Capture the cell that displays the provided text and extract its [X, Y] central coordinate. 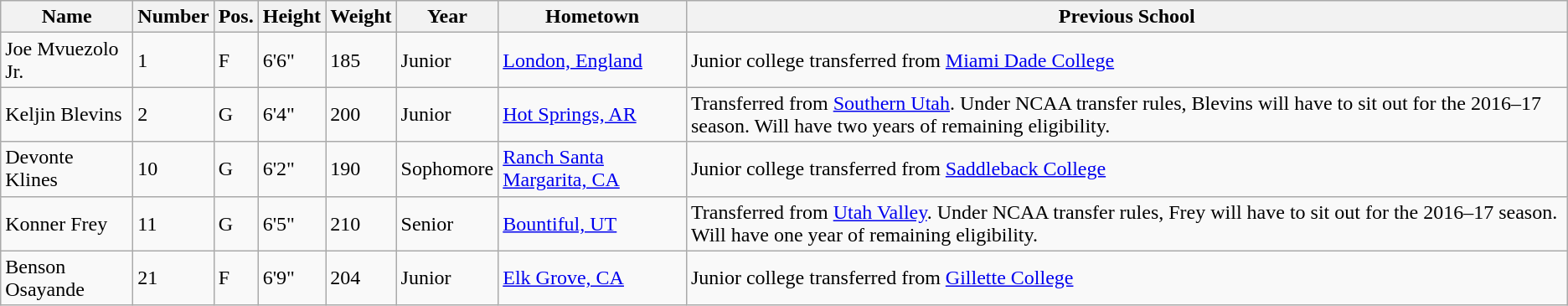
1 [173, 60]
Hot Springs, AR [593, 114]
Joe Mvuezolo Jr. [67, 60]
Previous School [1127, 17]
Hometown [593, 17]
Sophomore [447, 169]
London, England [593, 60]
Weight [361, 17]
200 [361, 114]
Keljin Blevins [67, 114]
185 [361, 60]
Elk Grove, CA [593, 278]
Name [67, 17]
6'4" [291, 114]
11 [173, 223]
Bountiful, UT [593, 223]
Year [447, 17]
Height [291, 17]
6'2" [291, 169]
Konner Frey [67, 223]
Number [173, 17]
Junior college transferred from Miami Dade College [1127, 60]
Devonte Klines [67, 169]
2 [173, 114]
210 [361, 223]
Senior [447, 223]
Ranch Santa Margarita, CA [593, 169]
204 [361, 278]
21 [173, 278]
6'9" [291, 278]
Benson Osayande [67, 278]
6'6" [291, 60]
190 [361, 169]
6'5" [291, 223]
Junior college transferred from Saddleback College [1127, 169]
10 [173, 169]
Junior college transferred from Gillette College [1127, 278]
Pos. [236, 17]
